Detect which cell encompasses the target text, then output its (x, y) center coordinate. 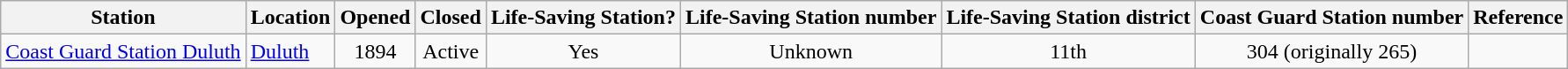
Duluth (290, 51)
1894 (375, 51)
Life-Saving Station? (583, 18)
Station (123, 18)
Yes (583, 51)
Opened (375, 18)
11th (1068, 51)
Life-Saving Station number (810, 18)
Unknown (810, 51)
304 (originally 265) (1331, 51)
Coast Guard Station number (1331, 18)
Life-Saving Station district (1068, 18)
Coast Guard Station Duluth (123, 51)
Location (290, 18)
Closed (451, 18)
Reference (1519, 18)
Active (451, 51)
